Find where the given text appears and provide that cell's center as (x, y) coordinate. 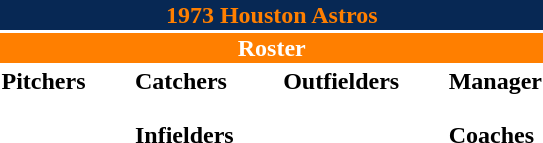
Roster (272, 48)
1973 Houston Astros (272, 15)
